From the cell containing the given text, extract its center point as (x, y) coordinate. 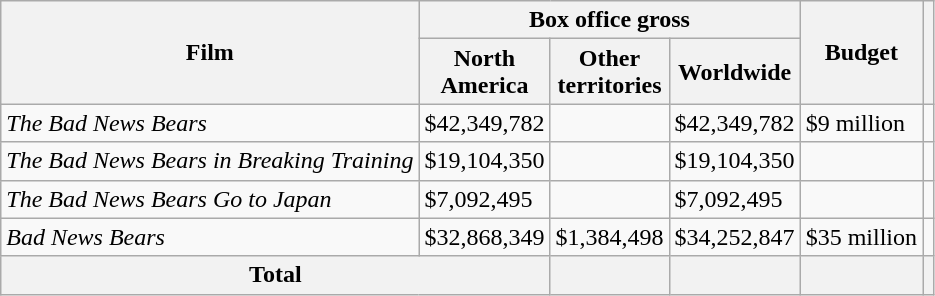
Budget (861, 52)
The Bad News Bears Go to Japan (210, 199)
Total (276, 275)
Box office gross (610, 20)
$35 million (861, 237)
$34,252,847 (734, 237)
$1,384,498 (610, 237)
Bad News Bears (210, 237)
The Bad News Bears (210, 123)
Other territories (610, 72)
$9 million (861, 123)
Film (210, 52)
North America (484, 72)
$32,868,349 (484, 237)
The Bad News Bears in Breaking Training (210, 161)
Worldwide (734, 72)
